Return the [x, y] coordinate for the center point of the cell that contains the specified text.  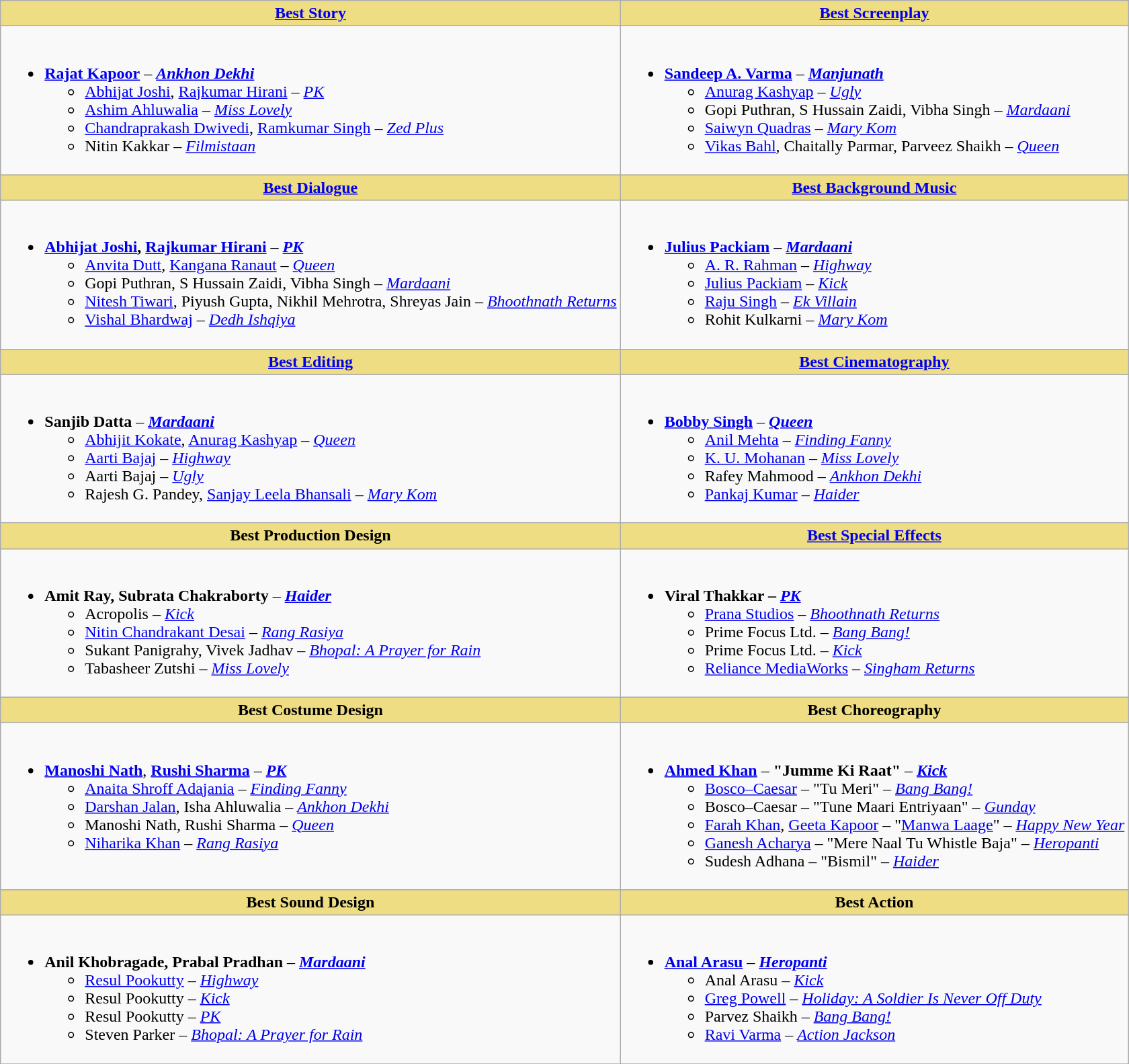
Best Story [310, 13]
Best Action [874, 902]
Viral Thakkar – PKPrana Studios – Bhoothnath ReturnsPrime Focus Ltd. – Bang Bang!Prime Focus Ltd. – KickReliance MediaWorks – Singham Returns [874, 622]
Best Sound Design [310, 902]
Best Choreography [874, 710]
Best Cinematography [874, 362]
Best Dialogue [310, 188]
Best Editing [310, 362]
Best Production Design [310, 536]
Best Background Music [874, 188]
Anal Arasu – HeropantiAnal Arasu – KickGreg Powell – Holiday: A Soldier Is Never Off DutyParvez Shaikh – Bang Bang!Ravi Varma – Action Jackson [874, 989]
Julius Packiam – MardaaniA. R. Rahman – HighwayJulius Packiam – KickRaju Singh – Ek VillainRohit Kulkarni – Mary Kom [874, 274]
Anil Khobragade, Prabal Pradhan – MardaaniResul Pookutty – HighwayResul Pookutty – KickResul Pookutty – PKSteven Parker – Bhopal: A Prayer for Rain [310, 989]
Best Costume Design [310, 710]
Best Special Effects [874, 536]
Bobby Singh – QueenAnil Mehta – Finding FannyK. U. Mohanan – Miss LovelyRafey Mahmood – Ankhon DekhiPankaj Kumar – Haider [874, 449]
Best Screenplay [874, 13]
